Determine the (X, Y) coordinate at the center of the cell enclosing the given text.  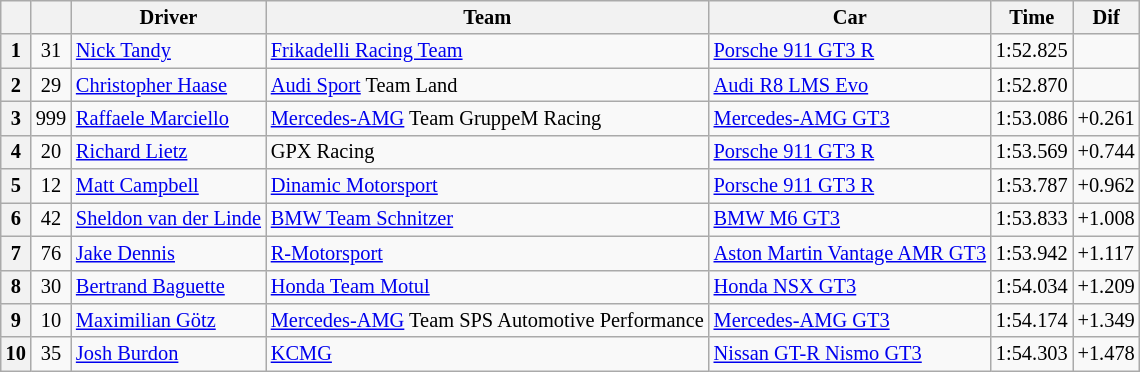
KCMG (488, 354)
76 (51, 253)
Aston Martin Vantage AMR GT3 (850, 253)
R-Motorsport (488, 253)
2 (16, 85)
Mercedes-AMG Team SPS Automotive Performance (488, 320)
12 (51, 186)
Raffaele Marciello (168, 118)
Mercedes-AMG Team GruppeM Racing (488, 118)
1:53.787 (1032, 186)
6 (16, 219)
Dif (1106, 17)
1:52.870 (1032, 85)
999 (51, 118)
1:52.825 (1032, 51)
1:54.303 (1032, 354)
+1.478 (1106, 354)
Richard Lietz (168, 152)
5 (16, 186)
Jake Dennis (168, 253)
4 (16, 152)
1:53.086 (1032, 118)
Frikadelli Racing Team (488, 51)
GPX Racing (488, 152)
Car (850, 17)
Bertrand Baguette (168, 287)
Time (1032, 17)
3 (16, 118)
+1.209 (1106, 287)
35 (51, 354)
BMW Team Schnitzer (488, 219)
Josh Burdon (168, 354)
+1.117 (1106, 253)
Honda NSX GT3 (850, 287)
Christopher Haase (168, 85)
8 (16, 287)
Maximilian Götz (168, 320)
Dinamic Motorsport (488, 186)
Audi R8 LMS Evo (850, 85)
1:53.569 (1032, 152)
Nissan GT-R Nismo GT3 (850, 354)
Audi Sport Team Land (488, 85)
+0.744 (1106, 152)
42 (51, 219)
1 (16, 51)
1:53.833 (1032, 219)
Team (488, 17)
Sheldon van der Linde (168, 219)
1:54.034 (1032, 287)
7 (16, 253)
9 (16, 320)
+1.349 (1106, 320)
1:53.942 (1032, 253)
BMW M6 GT3 (850, 219)
1:54.174 (1032, 320)
Nick Tandy (168, 51)
20 (51, 152)
+0.261 (1106, 118)
+0.962 (1106, 186)
+1.008 (1106, 219)
Matt Campbell (168, 186)
Driver (168, 17)
30 (51, 287)
29 (51, 85)
Honda Team Motul (488, 287)
31 (51, 51)
